From the cell containing the given text, extract its center point as [X, Y] coordinate. 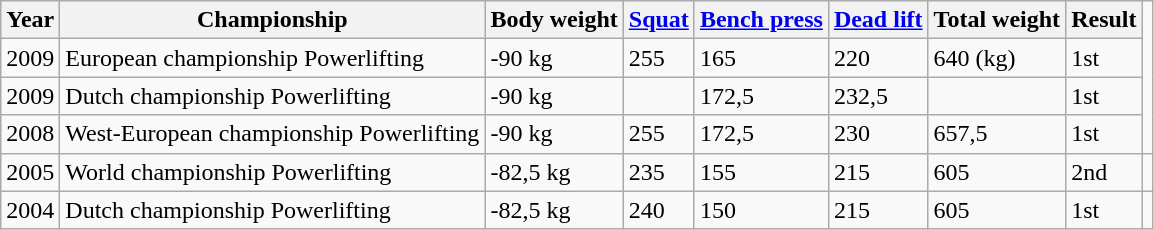
Result [1104, 20]
2nd [1104, 172]
Dead lift [878, 20]
220 [878, 58]
European championship Powerlifting [272, 58]
640 (kg) [997, 58]
West-European championship Powerlifting [272, 134]
Total weight [997, 20]
2008 [30, 134]
Bench press [761, 20]
2005 [30, 172]
155 [761, 172]
2004 [30, 210]
Squat [658, 20]
232,5 [878, 96]
World championship Powerlifting [272, 172]
240 [658, 210]
Year [30, 20]
150 [761, 210]
657,5 [997, 134]
165 [761, 58]
Body weight [554, 20]
Championship [272, 20]
230 [878, 134]
235 [658, 172]
